Identify which cell holds the provided text, then report its (X, Y) central coordinate. 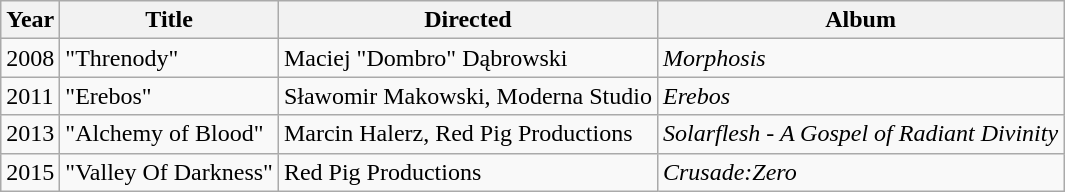
2015 (30, 172)
Erebos (860, 96)
"Alchemy of Blood" (170, 134)
Red Pig Productions (468, 172)
2013 (30, 134)
2008 (30, 58)
Album (860, 20)
Marcin Halerz, Red Pig Productions (468, 134)
Sławomir Makowski, Moderna Studio (468, 96)
Maciej "Dombro" Dąbrowski (468, 58)
"Erebos" (170, 96)
"Valley Of Darkness" (170, 172)
Solarflesh - A Gospel of Radiant Divinity (860, 134)
Title (170, 20)
Morphosis (860, 58)
"Threnody" (170, 58)
Year (30, 20)
Crusade:Zero (860, 172)
Directed (468, 20)
2011 (30, 96)
